Capture the cell that displays the provided text and extract its (X, Y) central coordinate. 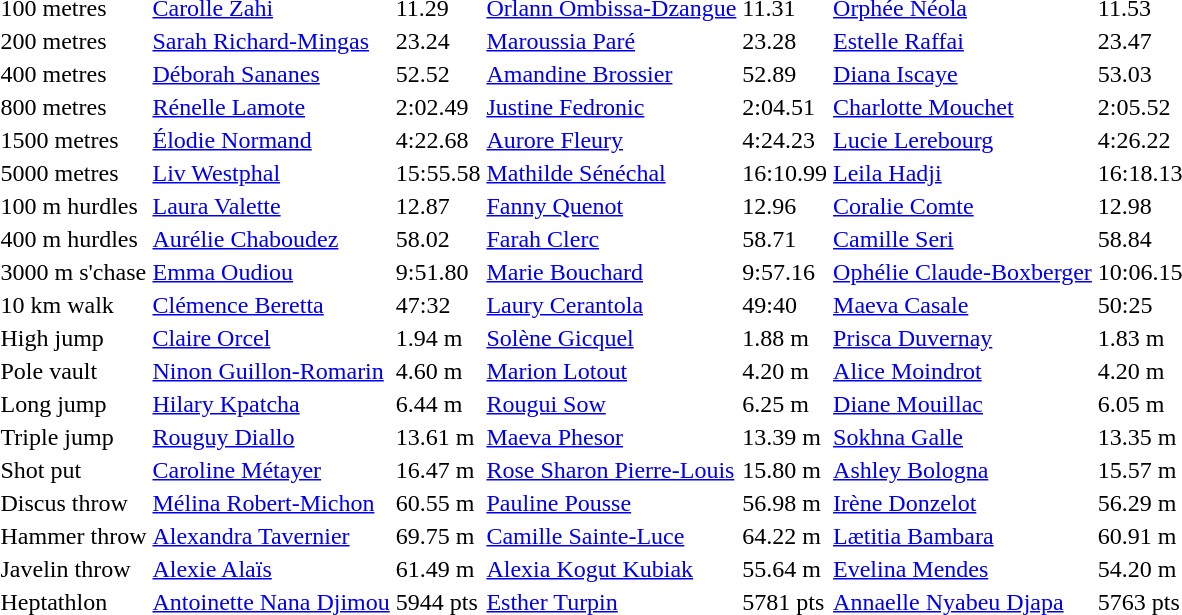
Rénelle Lamote (271, 107)
64.22 m (785, 536)
Evelina Mendes (963, 569)
Rose Sharon Pierre-Louis (612, 470)
52.52 (438, 74)
Déborah Sananes (271, 74)
Diane Mouillac (963, 404)
Prisca Duvernay (963, 338)
1.94 m (438, 338)
Irène Donzelot (963, 503)
Ophélie Claude-Boxberger (963, 272)
Alice Moindrot (963, 371)
15:55.58 (438, 173)
Amandine Brossier (612, 74)
Rougui Sow (612, 404)
Claire Orcel (271, 338)
12.96 (785, 206)
Aurore Fleury (612, 140)
49:40 (785, 305)
Alexie Alaïs (271, 569)
Emma Oudiou (271, 272)
2:02.49 (438, 107)
55.64 m (785, 569)
Mathilde Sénéchal (612, 173)
13.39 m (785, 437)
Maeva Casale (963, 305)
60.55 m (438, 503)
6.25 m (785, 404)
Maeva Phesor (612, 437)
Rouguy Diallo (271, 437)
16.47 m (438, 470)
47:32 (438, 305)
Lucie Lerebourg (963, 140)
58.71 (785, 239)
Laury Cerantola (612, 305)
9:51.80 (438, 272)
Marie Bouchard (612, 272)
69.75 m (438, 536)
Camille Seri (963, 239)
4.20 m (785, 371)
Ninon Guillon-Romarin (271, 371)
56.98 m (785, 503)
23.24 (438, 41)
4.60 m (438, 371)
Fanny Quenot (612, 206)
Sokhna Galle (963, 437)
4:24.23 (785, 140)
Hilary Kpatcha (271, 404)
Estelle Raffai (963, 41)
Diana Iscaye (963, 74)
Leila Hadji (963, 173)
58.02 (438, 239)
Justine Fedronic (612, 107)
15.80 m (785, 470)
Charlotte Mouchet (963, 107)
Marion Lotout (612, 371)
Lætitia Bambara (963, 536)
6.44 m (438, 404)
Coralie Comte (963, 206)
12.87 (438, 206)
Aurélie Chaboudez (271, 239)
Camille Sainte-Luce (612, 536)
Caroline Métayer (271, 470)
Alexandra Tavernier (271, 536)
52.89 (785, 74)
4:22.68 (438, 140)
23.28 (785, 41)
Maroussia Paré (612, 41)
61.49 m (438, 569)
Laura Valette (271, 206)
13.61 m (438, 437)
1.88 m (785, 338)
9:57.16 (785, 272)
Clémence Beretta (271, 305)
Pauline Pousse (612, 503)
16:10.99 (785, 173)
Solène Gicquel (612, 338)
Mélina Robert-Michon (271, 503)
2:04.51 (785, 107)
Liv Westphal (271, 173)
Ashley Bologna (963, 470)
Élodie Normand (271, 140)
Sarah Richard-Mingas (271, 41)
Farah Clerc (612, 239)
Alexia Kogut Kubiak (612, 569)
